From the cell containing the given text, extract its center point as [X, Y] coordinate. 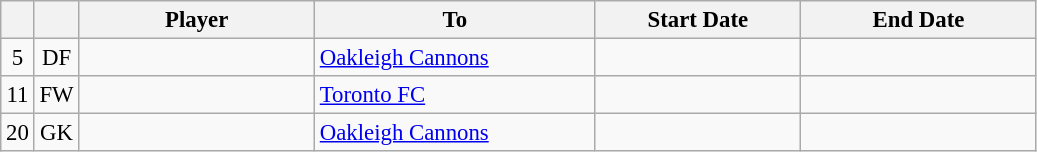
DF [56, 58]
20 [18, 133]
11 [18, 95]
GK [56, 133]
End Date [919, 20]
To [454, 20]
FW [56, 95]
Player [197, 20]
5 [18, 58]
Start Date [698, 20]
Toronto FC [454, 95]
